Scan for the cell matching the given text and deliver its (x, y) coordinate at center. 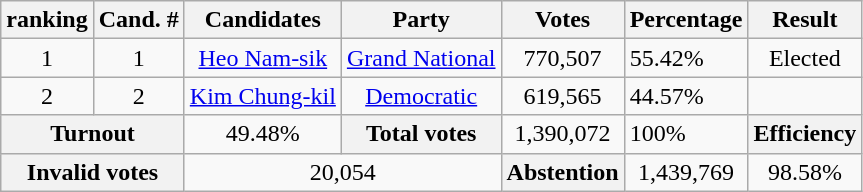
55.42% (686, 58)
ranking (47, 20)
Democratic (421, 96)
Invalid votes (93, 172)
619,565 (562, 96)
Turnout (93, 134)
Votes (562, 20)
Candidates (262, 20)
20,054 (342, 172)
Party (421, 20)
Abstention (562, 172)
Grand National (421, 58)
Cand. # (138, 20)
Kim Chung-kil (262, 96)
1,390,072 (562, 134)
Heo Nam-sik (262, 58)
Total votes (421, 134)
1,439,769 (686, 172)
100% (686, 134)
44.57% (686, 96)
770,507 (562, 58)
Result (805, 20)
Efficiency (805, 134)
98.58% (805, 172)
Elected (805, 58)
49.48% (262, 134)
Percentage (686, 20)
